Pinpoint the cell where the given text exists, returning its [X, Y] midpoint coordinate. 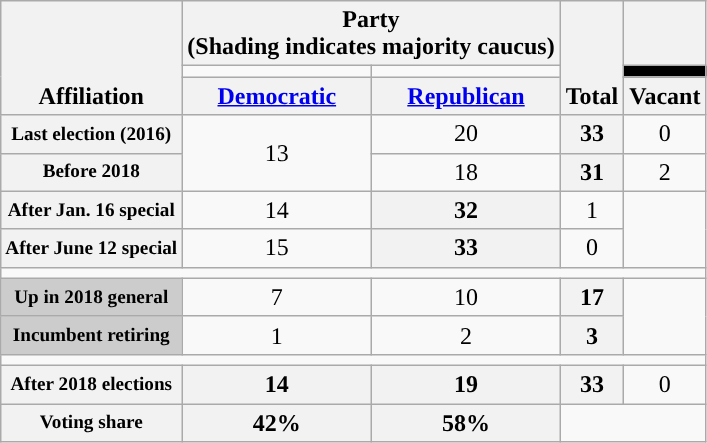
7 [277, 297]
Last election (2016) [92, 134]
15 [277, 248]
42% [277, 423]
After 2018 elections [92, 384]
Incumbent retiring [92, 335]
Voting share [92, 423]
Democratic [277, 96]
18 [466, 172]
58% [466, 423]
19 [466, 384]
32 [466, 210]
10 [466, 297]
Vacant [665, 96]
Party (Shading indicates majority caucus) [371, 34]
17 [592, 297]
3 [592, 335]
Affiliation [92, 58]
Republican [466, 96]
Up in 2018 general [92, 297]
Total [592, 58]
After June 12 special [92, 248]
After Jan. 16 special [92, 210]
31 [592, 172]
Before 2018 [92, 172]
20 [466, 134]
13 [277, 153]
